Extract the [x, y] coordinate from the center of the cell holding the provided text.  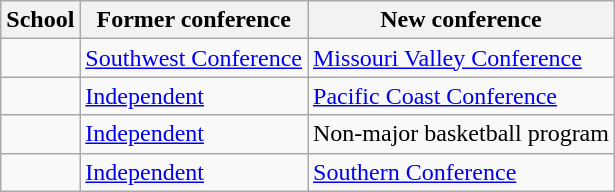
Pacific Coast Conference [462, 96]
New conference [462, 20]
Non-major basketball program [462, 134]
School [40, 20]
Missouri Valley Conference [462, 58]
Southern Conference [462, 172]
Former conference [194, 20]
Southwest Conference [194, 58]
